Find where the given text appears and provide that cell's center as [X, Y] coordinate. 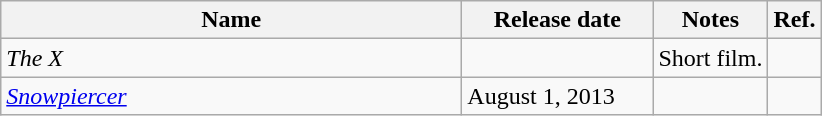
Ref. [794, 20]
August 1, 2013 [558, 96]
The X [232, 58]
Short film. [710, 58]
Notes [710, 20]
Snowpiercer [232, 96]
Name [232, 20]
Release date [558, 20]
